For the text-containing cell, return its midpoint in [x, y] coordinate format. 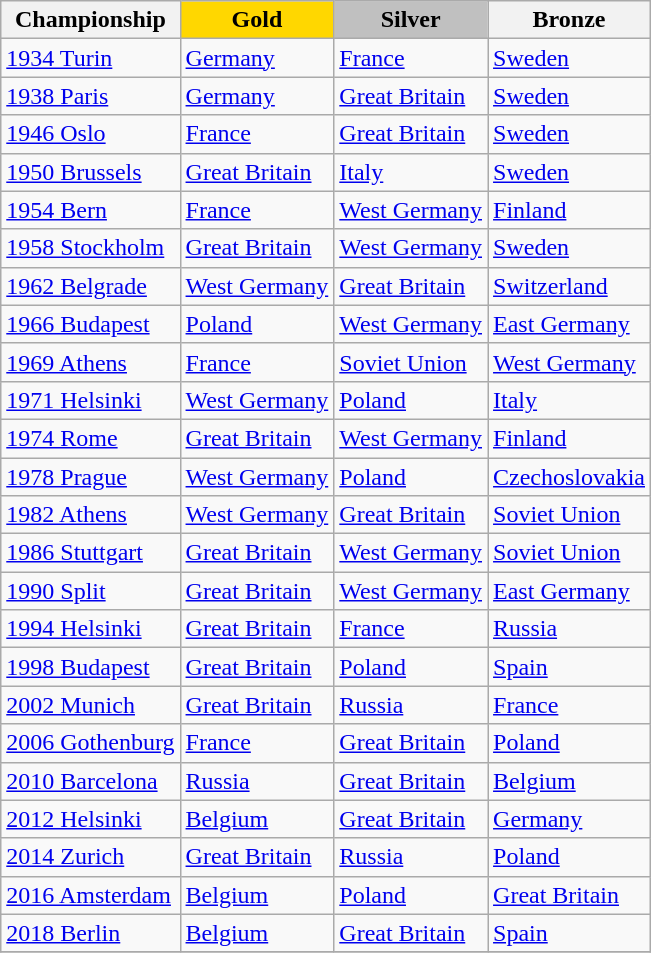
Silver [411, 20]
Championship [90, 20]
Gold [257, 20]
2018 Berlin [90, 933]
Czechoslovakia [570, 477]
1971 Helsinki [90, 400]
1969 Athens [90, 362]
1978 Prague [90, 477]
1966 Budapest [90, 324]
1994 Helsinki [90, 629]
2014 Zurich [90, 857]
2012 Helsinki [90, 819]
1974 Rome [90, 438]
1986 Stuttgart [90, 553]
1938 Paris [90, 96]
1982 Athens [90, 515]
Bronze [570, 20]
1950 Brussels [90, 172]
2002 Munich [90, 705]
2016 Amsterdam [90, 895]
1954 Bern [90, 210]
1990 Split [90, 591]
1934 Turin [90, 58]
Switzerland [570, 286]
2010 Barcelona [90, 781]
1958 Stockholm [90, 248]
1962 Belgrade [90, 286]
1946 Oslo [90, 134]
1998 Budapest [90, 667]
2006 Gothenburg [90, 743]
